Locate the cell with the specified text and output its (X, Y) center coordinate. 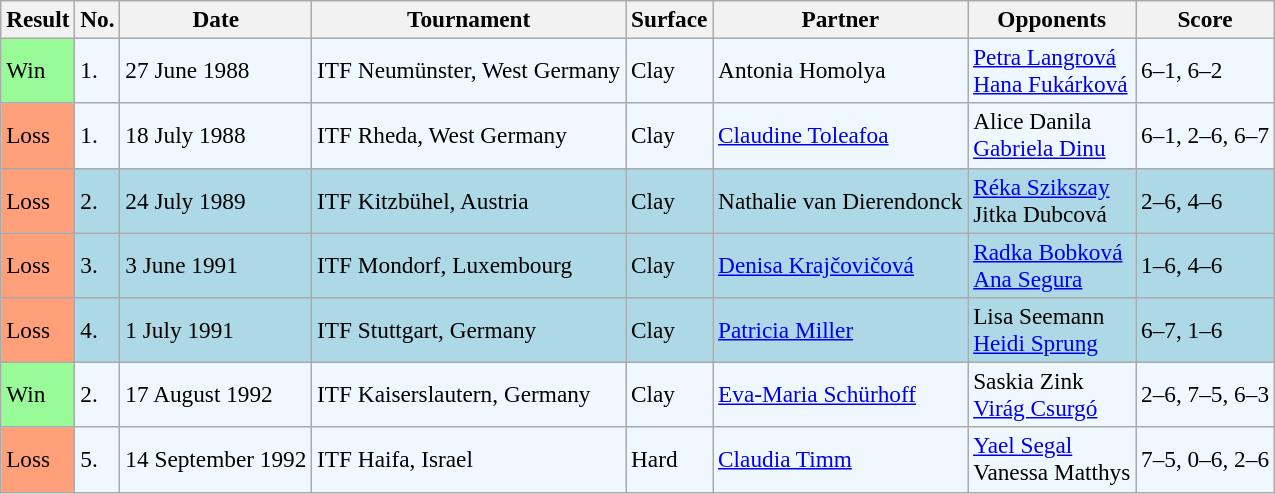
Patricia Miller (840, 330)
Result (38, 19)
Tournament (469, 19)
ITF Haifa, Israel (469, 460)
Opponents (1052, 19)
14 September 1992 (216, 460)
ITF Mondorf, Luxembourg (469, 264)
2–6, 7–5, 6–3 (1206, 394)
24 July 1989 (216, 200)
Claudine Toleafoa (840, 136)
1 July 1991 (216, 330)
Yael Segal Vanessa Matthys (1052, 460)
No. (98, 19)
Surface (670, 19)
Claudia Timm (840, 460)
Eva-Maria Schürhoff (840, 394)
Score (1206, 19)
Nathalie van Dierendonck (840, 200)
5. (98, 460)
Hard (670, 460)
2–6, 4–6 (1206, 200)
4. (98, 330)
ITF Kitzbühel, Austria (469, 200)
18 July 1988 (216, 136)
Partner (840, 19)
6–7, 1–6 (1206, 330)
Lisa Seemann Heidi Sprung (1052, 330)
Saskia Zink Virág Csurgó (1052, 394)
17 August 1992 (216, 394)
6–1, 2–6, 6–7 (1206, 136)
1–6, 4–6 (1206, 264)
27 June 1988 (216, 70)
ITF Neumünster, West Germany (469, 70)
Radka Bobková Ana Segura (1052, 264)
6–1, 6–2 (1206, 70)
Alice Danila Gabriela Dinu (1052, 136)
ITF Rheda, West Germany (469, 136)
Denisa Krajčovičová (840, 264)
ITF Stuttgart, Germany (469, 330)
Petra Langrová Hana Fukárková (1052, 70)
ITF Kaiserslautern, Germany (469, 394)
7–5, 0–6, 2–6 (1206, 460)
3. (98, 264)
Réka Szikszay Jitka Dubcová (1052, 200)
Antonia Homolya (840, 70)
Date (216, 19)
3 June 1991 (216, 264)
